Identify which cell holds the provided text, then report its [x, y] central coordinate. 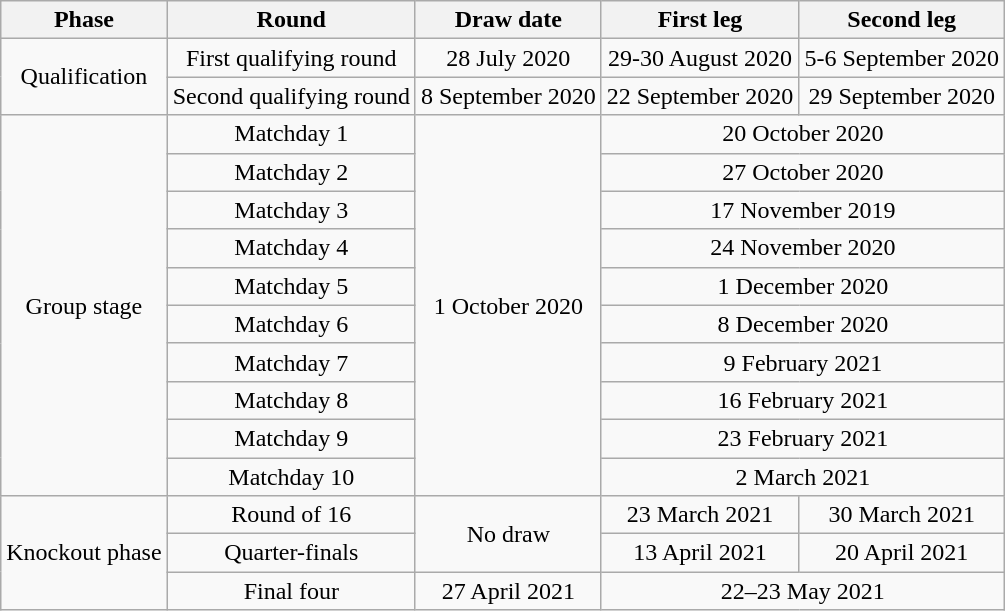
30 March 2021 [902, 515]
16 February 2021 [802, 400]
1 December 2020 [802, 286]
17 November 2019 [802, 210]
27 April 2021 [508, 591]
23 February 2021 [802, 438]
Matchday 4 [291, 248]
23 March 2021 [700, 515]
Round [291, 20]
1 October 2020 [508, 306]
13 April 2021 [700, 553]
Final four [291, 591]
Matchday 7 [291, 362]
28 July 2020 [508, 58]
29 September 2020 [902, 96]
9 February 2021 [802, 362]
20 April 2021 [902, 553]
Matchday 8 [291, 400]
Matchday 5 [291, 286]
22 September 2020 [700, 96]
Matchday 2 [291, 172]
2 March 2021 [802, 477]
8 December 2020 [802, 324]
First leg [700, 20]
27 October 2020 [802, 172]
Second qualifying round [291, 96]
Matchday 6 [291, 324]
No draw [508, 534]
20 October 2020 [802, 134]
Round of 16 [291, 515]
29-30 August 2020 [700, 58]
5-6 September 2020 [902, 58]
Knockout phase [84, 553]
Matchday 10 [291, 477]
Matchday 1 [291, 134]
Matchday 9 [291, 438]
Second leg [902, 20]
22–23 May 2021 [802, 591]
Draw date [508, 20]
24 November 2020 [802, 248]
8 September 2020 [508, 96]
First qualifying round [291, 58]
Quarter-finals [291, 553]
Matchday 3 [291, 210]
Group stage [84, 306]
Qualification [84, 77]
Phase [84, 20]
